Capture the cell that displays the provided text and extract its [X, Y] central coordinate. 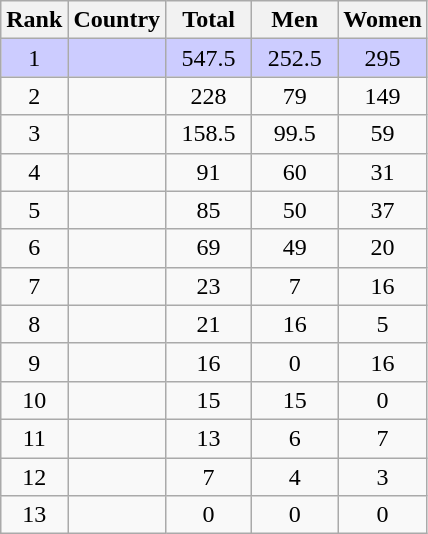
99.5 [295, 134]
12 [34, 477]
Men [295, 20]
9 [34, 362]
85 [209, 210]
60 [295, 172]
1 [34, 58]
8 [34, 324]
11 [34, 438]
31 [383, 172]
20 [383, 248]
547.5 [209, 58]
Rank [34, 20]
158.5 [209, 134]
69 [209, 248]
79 [295, 96]
23 [209, 286]
Total [209, 20]
252.5 [295, 58]
Women [383, 20]
21 [209, 324]
91 [209, 172]
295 [383, 58]
149 [383, 96]
2 [34, 96]
59 [383, 134]
Country [117, 20]
37 [383, 210]
49 [295, 248]
10 [34, 400]
228 [209, 96]
50 [295, 210]
